Scan for the cell matching the given text and deliver its [X, Y] coordinate at center. 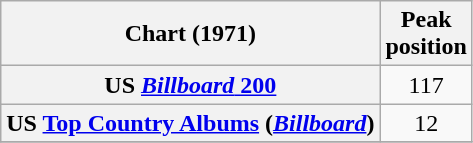
117 [426, 85]
Peakposition [426, 34]
US Top Country Albums (Billboard) [190, 123]
Chart (1971) [190, 34]
US Billboard 200 [190, 85]
12 [426, 123]
